Capture the cell that displays the provided text and extract its (x, y) central coordinate. 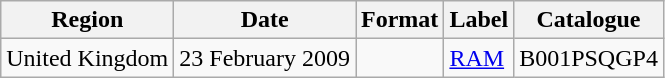
Catalogue (589, 20)
United Kingdom (88, 58)
Format (400, 20)
RAM (479, 58)
23 February 2009 (265, 58)
Region (88, 20)
Label (479, 20)
B001PSQGP4 (589, 58)
Date (265, 20)
